Output the [x, y] coordinate of the center of the cell containing the given text.  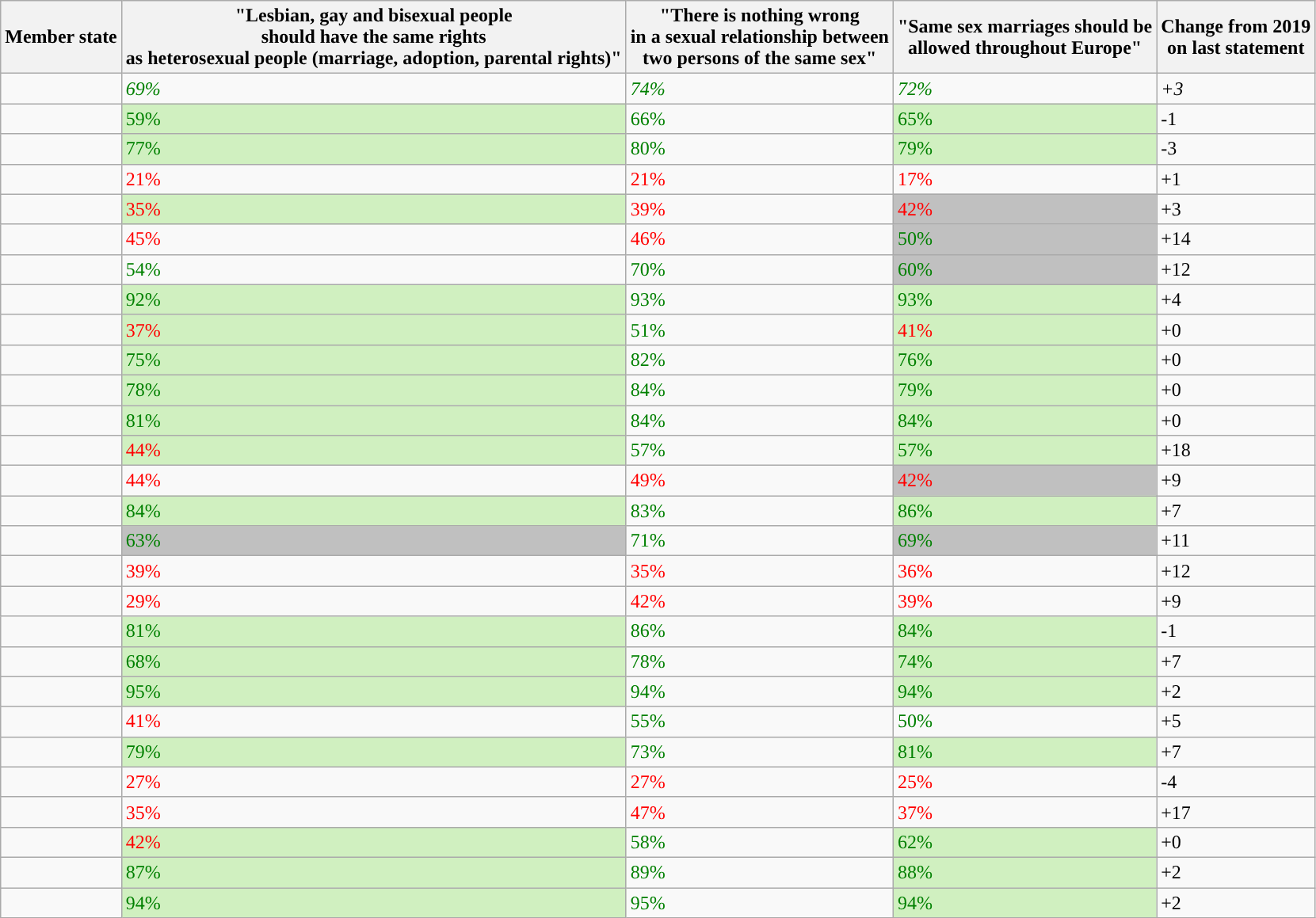
49% [759, 481]
+4 [1236, 299]
66% [759, 119]
+17 [1236, 812]
51% [759, 329]
17% [1024, 179]
36% [1024, 571]
65% [1024, 119]
54% [374, 269]
68% [374, 661]
72% [1024, 89]
"Lesbian, gay and bisexual peopleshould have the same rightsas heterosexual people (marriage, adoption, parental rights)" [374, 37]
"Same sex marriages should beallowed throughout Europe" [1024, 37]
29% [374, 601]
88% [1024, 872]
92% [374, 299]
47% [759, 812]
80% [759, 149]
25% [1024, 782]
59% [374, 119]
73% [759, 752]
+11 [1236, 541]
70% [759, 269]
Change from 2019on last statement [1236, 37]
55% [759, 722]
+18 [1236, 451]
58% [759, 842]
77% [374, 149]
46% [759, 239]
63% [374, 541]
82% [759, 360]
62% [1024, 842]
71% [759, 541]
83% [759, 511]
76% [1024, 360]
-4 [1236, 782]
"There is nothing wrongin a sexual relationship betweentwo persons of the same sex" [759, 37]
+1 [1236, 179]
Member state [62, 37]
45% [374, 239]
89% [759, 872]
+5 [1236, 722]
+14 [1236, 239]
87% [374, 872]
-3 [1236, 149]
75% [374, 360]
60% [1024, 269]
